Identify which cell holds the provided text, then report its [x, y] central coordinate. 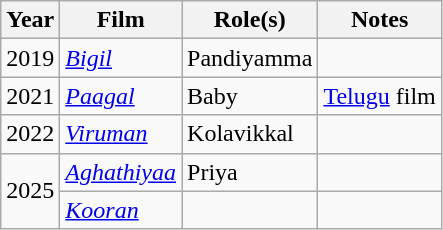
Notes [380, 20]
Viruman [121, 134]
Priya [250, 172]
Role(s) [250, 20]
Aghathiyaa [121, 172]
2022 [30, 134]
2021 [30, 96]
Baby [250, 96]
Paagal [121, 96]
Pandiyamma [250, 58]
Bigil [121, 58]
2025 [30, 191]
Kooran [121, 210]
Year [30, 20]
Film [121, 20]
Telugu film [380, 96]
2019 [30, 58]
Kolavikkal [250, 134]
